Search for the cell housing the specified text and yield its (x, y) center coordinate. 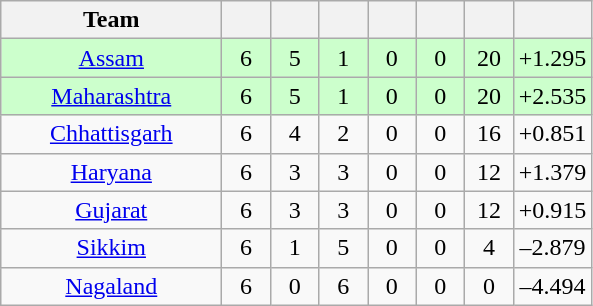
–2.879 (552, 248)
Nagaland (112, 286)
+0.915 (552, 210)
2 (344, 134)
Haryana (112, 172)
–4.494 (552, 286)
Assam (112, 58)
Sikkim (112, 248)
+1.295 (552, 58)
16 (490, 134)
+1.379 (552, 172)
Chhattisgarh (112, 134)
Team (112, 20)
+2.535 (552, 96)
+0.851 (552, 134)
Gujarat (112, 210)
Maharashtra (112, 96)
